Extract the (x, y) coordinate from the center of the cell holding the provided text.  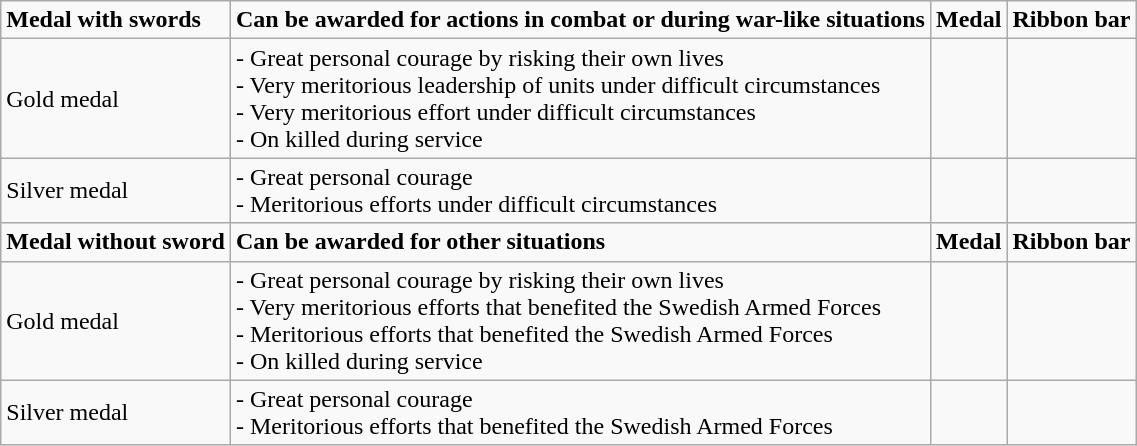
- Great personal courage- Meritorious efforts that benefited the Swedish Armed Forces (580, 412)
Can be awarded for actions in combat or during war-like situations (580, 20)
Medal without sword (116, 242)
- Great personal courage- Meritorious efforts under difficult circumstances (580, 190)
Can be awarded for other situations (580, 242)
Medal with swords (116, 20)
